Determine the (X, Y) coordinate at the center of the cell enclosing the given text.  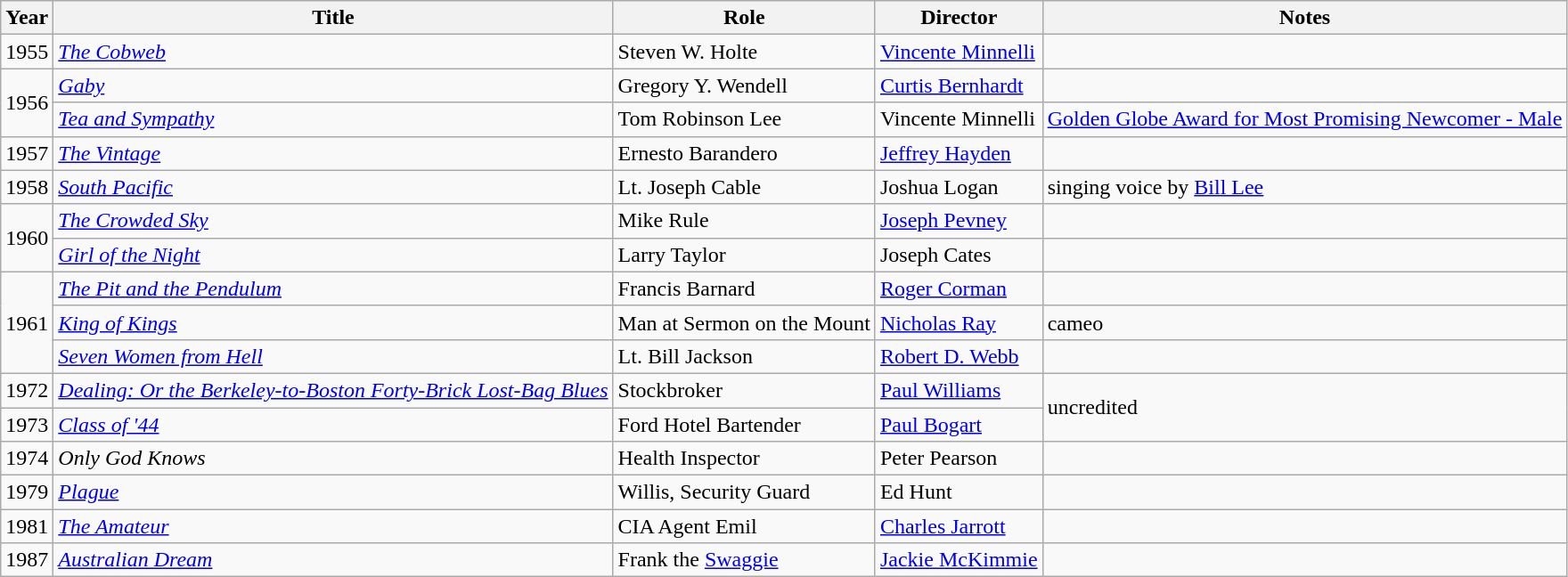
Jackie McKimmie (959, 560)
Francis Barnard (744, 288)
Notes (1304, 18)
King of Kings (333, 322)
1987 (27, 560)
Paul Bogart (959, 425)
1955 (27, 52)
Year (27, 18)
CIA Agent Emil (744, 526)
Steven W. Holte (744, 52)
Australian Dream (333, 560)
Only God Knows (333, 459)
Nicholas Ray (959, 322)
Paul Williams (959, 390)
Seven Women from Hell (333, 356)
Joshua Logan (959, 187)
Ed Hunt (959, 492)
Frank the Swaggie (744, 560)
Lt. Joseph Cable (744, 187)
Gaby (333, 85)
1956 (27, 102)
Ernesto Barandero (744, 153)
The Vintage (333, 153)
Lt. Bill Jackson (744, 356)
singing voice by Bill Lee (1304, 187)
Charles Jarrott (959, 526)
1972 (27, 390)
Joseph Cates (959, 255)
Joseph Pevney (959, 221)
Title (333, 18)
1981 (27, 526)
Curtis Bernhardt (959, 85)
1961 (27, 322)
Health Inspector (744, 459)
Role (744, 18)
Man at Sermon on the Mount (744, 322)
Golden Globe Award for Most Promising Newcomer - Male (1304, 119)
Ford Hotel Bartender (744, 425)
Mike Rule (744, 221)
Stockbroker (744, 390)
Larry Taylor (744, 255)
Tea and Sympathy (333, 119)
Tom Robinson Lee (744, 119)
Peter Pearson (959, 459)
Robert D. Webb (959, 356)
Girl of the Night (333, 255)
The Crowded Sky (333, 221)
cameo (1304, 322)
1957 (27, 153)
Willis, Security Guard (744, 492)
Gregory Y. Wendell (744, 85)
South Pacific (333, 187)
The Pit and the Pendulum (333, 288)
Dealing: Or the Berkeley-to-Boston Forty-Brick Lost-Bag Blues (333, 390)
Jeffrey Hayden (959, 153)
The Cobweb (333, 52)
1958 (27, 187)
Roger Corman (959, 288)
Director (959, 18)
Plague (333, 492)
uncredited (1304, 407)
The Amateur (333, 526)
Class of '44 (333, 425)
1973 (27, 425)
1979 (27, 492)
1960 (27, 238)
1974 (27, 459)
